Provide the [X, Y] coordinate of the cell's center where the given text is located.  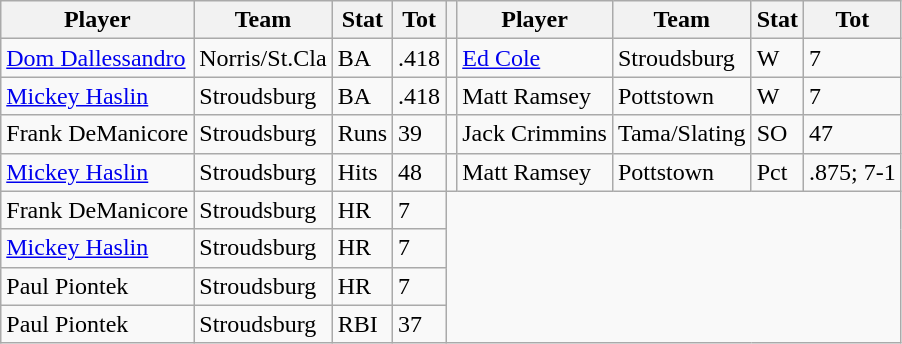
Jack Crimmins [535, 134]
RBI [362, 324]
Tama/Slating [682, 134]
Runs [362, 134]
SO [777, 134]
Dom Dallessandro [98, 58]
48 [420, 172]
47 [853, 134]
Norris/St.Cla [263, 58]
Pct [777, 172]
37 [420, 324]
39 [420, 134]
Ed Cole [535, 58]
.875; 7-1 [853, 172]
Hits [362, 172]
